Extract the [x, y] coordinate from the center of the cell holding the provided text.  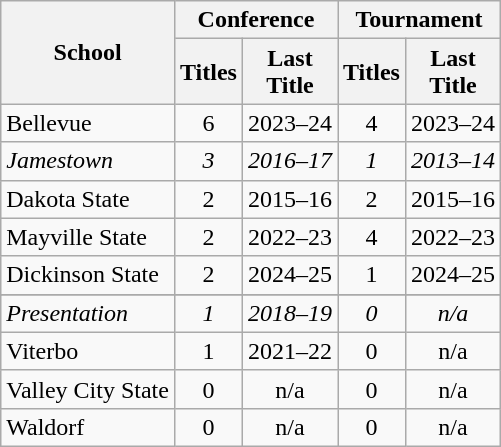
Waldorf [88, 427]
Viterbo [88, 351]
2013–14 [452, 161]
6 [208, 123]
3 [208, 161]
School [88, 52]
Presentation [88, 313]
Tournament [420, 20]
2018–19 [290, 313]
Bellevue [88, 123]
Jamestown [88, 161]
Valley City State [88, 389]
Mayville State [88, 237]
Conference [256, 20]
2016–17 [290, 161]
Dakota State [88, 199]
2021–22 [290, 351]
Dickinson State [88, 275]
